Pinpoint the cell where the given text exists, returning its [X, Y] midpoint coordinate. 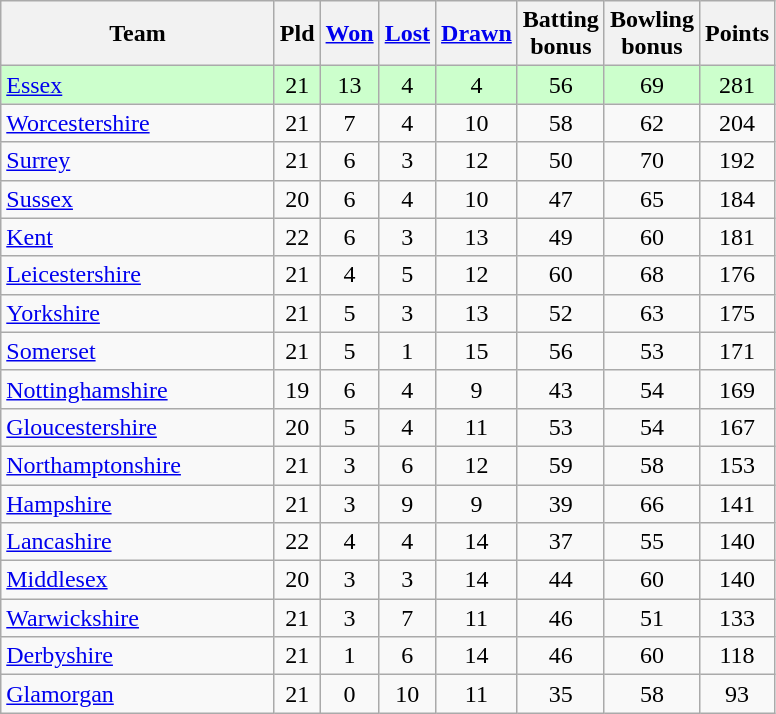
181 [736, 237]
69 [652, 85]
65 [652, 199]
Points [736, 34]
Bowling bonus [652, 34]
167 [736, 427]
Worcestershire [138, 123]
Pld [297, 34]
Lost [407, 34]
141 [736, 503]
Drawn [477, 34]
Won [350, 34]
68 [652, 275]
176 [736, 275]
Northamptonshire [138, 465]
63 [652, 313]
Sussex [138, 199]
62 [652, 123]
Gloucestershire [138, 427]
153 [736, 465]
35 [560, 694]
Batting bonus [560, 34]
37 [560, 542]
204 [736, 123]
Nottinghamshire [138, 389]
19 [297, 389]
51 [652, 618]
49 [560, 237]
47 [560, 199]
44 [560, 580]
Yorkshire [138, 313]
133 [736, 618]
175 [736, 313]
Warwickshire [138, 618]
15 [477, 351]
50 [560, 161]
Hampshire [138, 503]
171 [736, 351]
Team [138, 34]
39 [560, 503]
93 [736, 694]
Leicestershire [138, 275]
43 [560, 389]
184 [736, 199]
Glamorgan [138, 694]
0 [350, 694]
55 [652, 542]
192 [736, 161]
Derbyshire [138, 656]
52 [560, 313]
70 [652, 161]
Somerset [138, 351]
59 [560, 465]
66 [652, 503]
118 [736, 656]
169 [736, 389]
Essex [138, 85]
Middlesex [138, 580]
Lancashire [138, 542]
Surrey [138, 161]
Kent [138, 237]
281 [736, 85]
